Return the [X, Y] coordinate for the center point of the cell that contains the specified text.  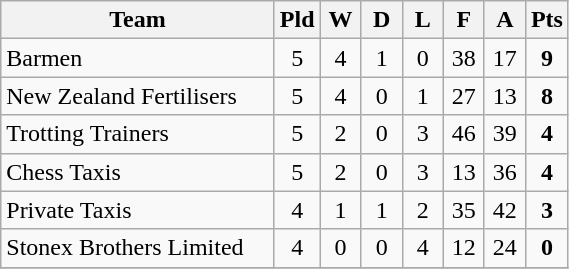
F [464, 20]
A [504, 20]
27 [464, 96]
35 [464, 210]
36 [504, 172]
39 [504, 134]
Stonex Brothers Limited [138, 248]
42 [504, 210]
L [422, 20]
Pts [546, 20]
Chess Taxis [138, 172]
Trotting Trainers [138, 134]
D [382, 20]
New Zealand Fertilisers [138, 96]
Pld [297, 20]
38 [464, 58]
Private Taxis [138, 210]
46 [464, 134]
Team [138, 20]
8 [546, 96]
Barmen [138, 58]
17 [504, 58]
9 [546, 58]
12 [464, 248]
24 [504, 248]
W [340, 20]
